Determine the [x, y] coordinate at the center of the cell enclosing the given text.  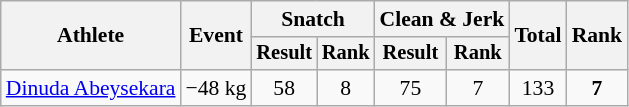
Athlete [91, 36]
8 [346, 88]
Snatch [312, 19]
Dinuda Abeysekara [91, 88]
58 [284, 88]
Clean & Jerk [442, 19]
Total [538, 36]
75 [411, 88]
−48 kg [216, 88]
133 [538, 88]
Event [216, 36]
